Provide the [x, y] coordinate of the cell's center where the given text is located.  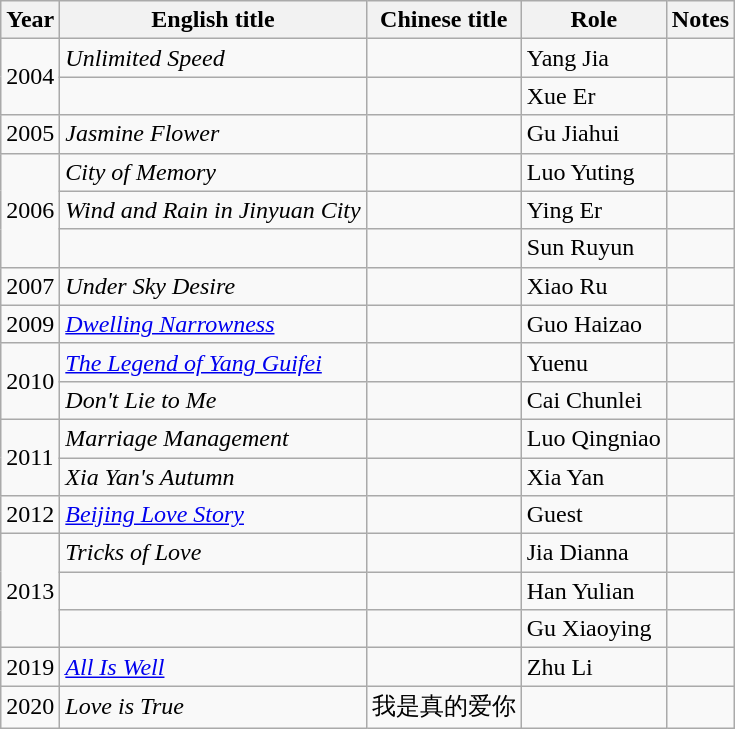
Jia Dianna [594, 553]
Xia Yan [594, 477]
Yuenu [594, 362]
Xiao Ru [594, 286]
Unlimited Speed [213, 58]
The Legend of Yang Guifei [213, 362]
Love is True [213, 708]
2019 [30, 667]
2009 [30, 324]
Cai Chunlei [594, 400]
2005 [30, 134]
Marriage Management [213, 438]
Notes [700, 20]
Xia Yan's Autumn [213, 477]
Year [30, 20]
Sun Ruyun [594, 248]
Guo Haizao [594, 324]
Han Yulian [594, 591]
2010 [30, 381]
Jasmine Flower [213, 134]
Guest [594, 515]
Dwelling Narrowness [213, 324]
我是真的爱你 [444, 708]
Wind and Rain in Jinyuan City [213, 210]
Tricks of Love [213, 553]
Luo Yuting [594, 172]
Chinese title [444, 20]
Xue Er [594, 96]
2004 [30, 77]
English title [213, 20]
Gu Xiaoying [594, 629]
Yang Jia [594, 58]
2006 [30, 210]
Under Sky Desire [213, 286]
Gu Jiahui [594, 134]
Ying Er [594, 210]
City of Memory [213, 172]
2012 [30, 515]
2011 [30, 457]
All Is Well [213, 667]
Don't Lie to Me [213, 400]
2020 [30, 708]
2013 [30, 591]
Zhu Li [594, 667]
Role [594, 20]
Beijing Love Story [213, 515]
Luo Qingniao [594, 438]
2007 [30, 286]
